Detect which cell encompasses the target text, then output its (X, Y) center coordinate. 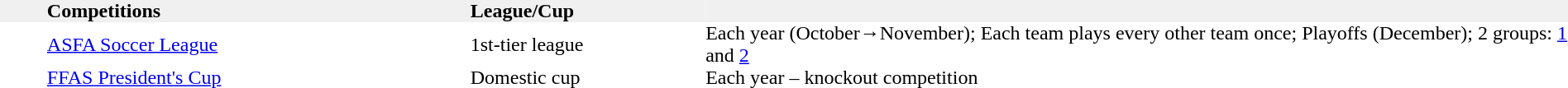
ASFA Soccer League (259, 44)
Competitions (259, 12)
1st-tier league (588, 44)
League/Cup (588, 12)
Each year (October→November); Each team plays every other team once; Playoffs (December); 2 groups: 1 and 2 (1136, 44)
